Extract the (X, Y) coordinate from the center of the cell holding the provided text.  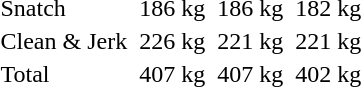
226 kg (172, 41)
221 kg (250, 41)
